Output the [X, Y] coordinate of the center of the cell containing the given text.  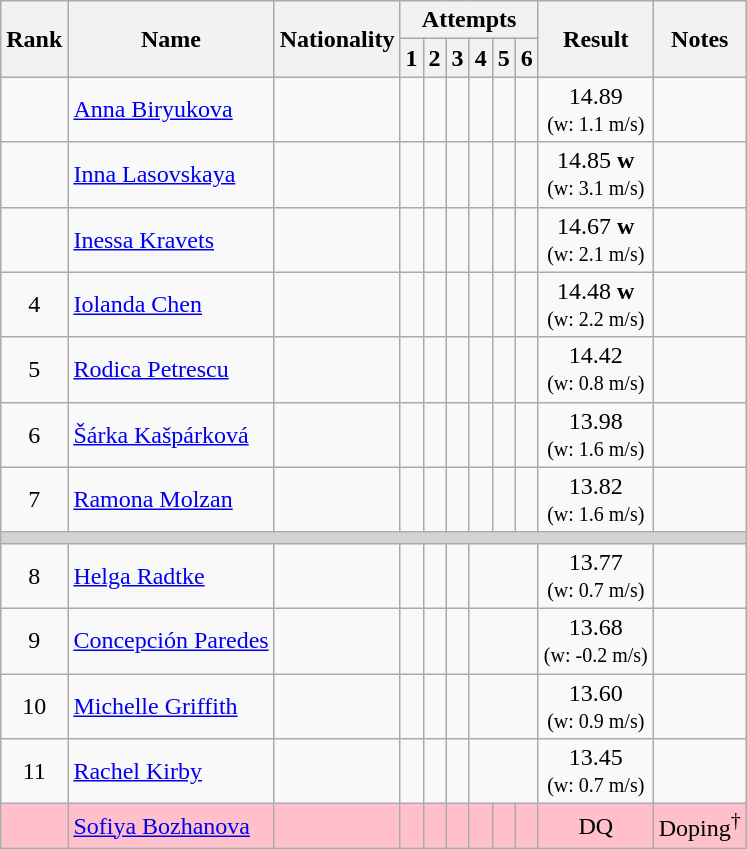
8 [34, 576]
9 [34, 640]
14.85 w(w: 3.1 m/s) [596, 174]
Name [171, 39]
13.68(w: -0.2 m/s) [596, 640]
13.45(w: 0.7 m/s) [596, 772]
3 [458, 58]
14.42(w: 0.8 m/s) [596, 370]
11 [34, 772]
Notes [700, 39]
Ramona Molzan [171, 500]
Nationality [337, 39]
10 [34, 706]
Rodica Petrescu [171, 370]
14.67 w(w: 2.1 m/s) [596, 240]
Inessa Kravets [171, 240]
Rank [34, 39]
Iolanda Chen [171, 304]
Result [596, 39]
Concepción Paredes [171, 640]
Anna Biryukova [171, 110]
13.60(w: 0.9 m/s) [596, 706]
7 [34, 500]
Helga Radtke [171, 576]
Michelle Griffith [171, 706]
Rachel Kirby [171, 772]
Inna Lasovskaya [171, 174]
2 [434, 58]
14.89(w: 1.1 m/s) [596, 110]
1 [412, 58]
Attempts [469, 20]
DQ [596, 826]
Šárka Kašpárková [171, 434]
13.77(w: 0.7 m/s) [596, 576]
13.98(w: 1.6 m/s) [596, 434]
Doping† [700, 826]
14.48 w(w: 2.2 m/s) [596, 304]
13.82(w: 1.6 m/s) [596, 500]
Sofiya Bozhanova [171, 826]
